Scan for the cell matching the given text and deliver its [X, Y] coordinate at center. 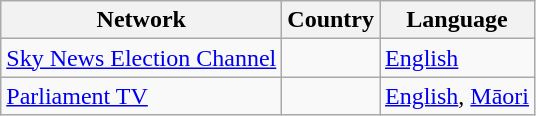
Parliament TV [142, 96]
English, Māori [458, 96]
Language [458, 20]
English [458, 58]
Country [331, 20]
Network [142, 20]
Sky News Election Channel [142, 58]
